Identify which cell holds the provided text, then report its (X, Y) central coordinate. 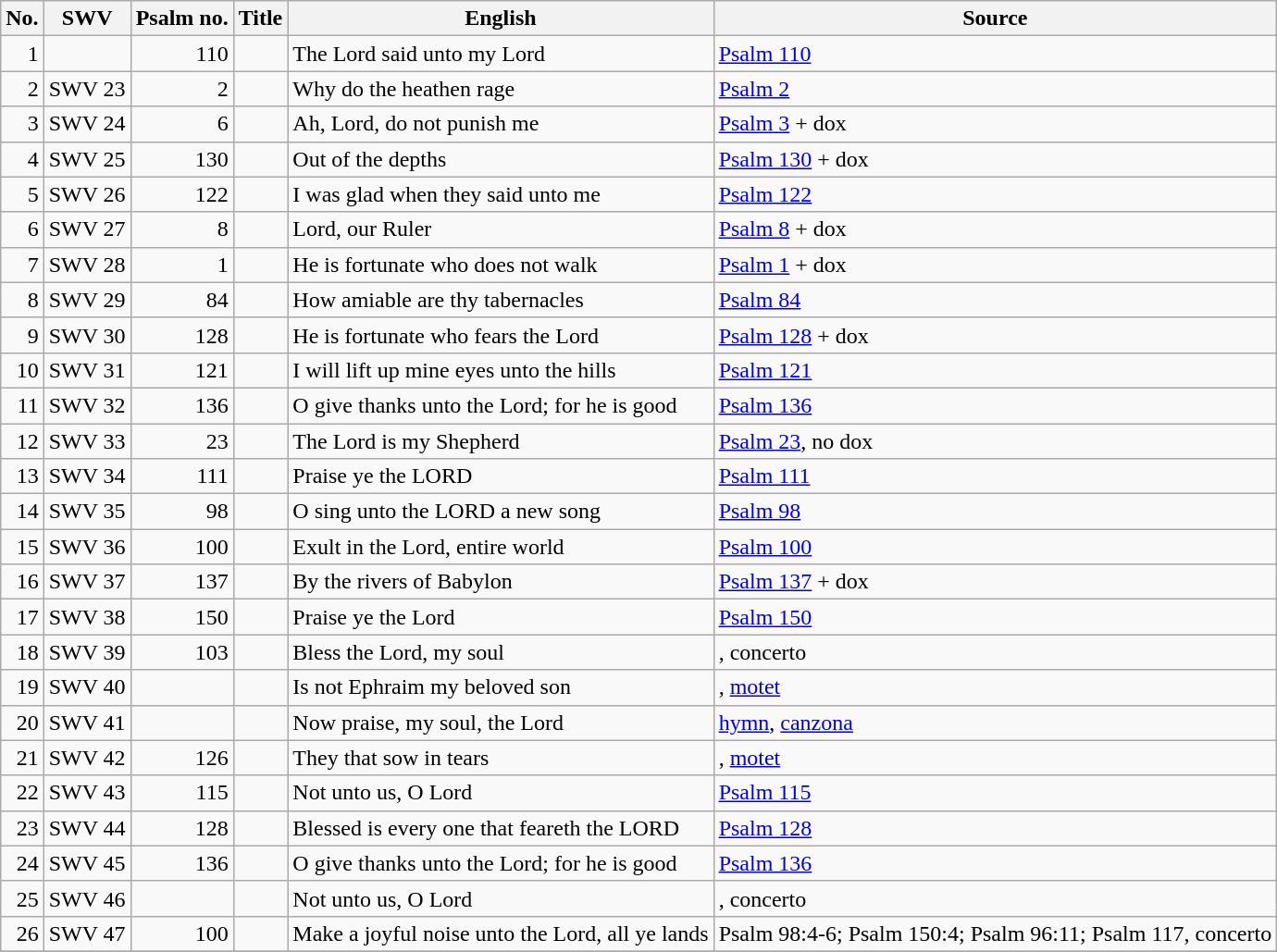
111 (181, 476)
Psalm 128 + dox (996, 335)
Psalm 2 (996, 89)
SWV 34 (87, 476)
14 (22, 512)
19 (22, 687)
They that sow in tears (501, 758)
121 (181, 370)
By the rivers of Babylon (501, 582)
He is fortunate who does not walk (501, 265)
Psalm 100 (996, 547)
10 (22, 370)
The Lord is my Shepherd (501, 441)
Psalm 84 (996, 300)
84 (181, 300)
SWV 25 (87, 159)
4 (22, 159)
7 (22, 265)
SWV 40 (87, 687)
Blessed is every one that feareth the LORD (501, 828)
SWV 35 (87, 512)
103 (181, 652)
SWV 32 (87, 405)
Bless the Lord, my soul (501, 652)
137 (181, 582)
130 (181, 159)
English (501, 19)
No. (22, 19)
Why do the heathen rage (501, 89)
He is fortunate who fears the Lord (501, 335)
Out of the depths (501, 159)
SWV 23 (87, 89)
Psalm 111 (996, 476)
Praise ye the Lord (501, 617)
Psalm 23, no dox (996, 441)
5 (22, 194)
SWV 45 (87, 863)
hymn, canzona (996, 723)
122 (181, 194)
Psalm 3 + dox (996, 124)
98 (181, 512)
Psalm no. (181, 19)
Psalm 150 (996, 617)
How amiable are thy tabernacles (501, 300)
Lord, our Ruler (501, 229)
O sing unto the LORD a new song (501, 512)
SWV 29 (87, 300)
Psalm 1 + dox (996, 265)
21 (22, 758)
SWV 26 (87, 194)
Now praise, my soul, the Lord (501, 723)
Praise ye the LORD (501, 476)
Psalm 137 + dox (996, 582)
I will lift up mine eyes unto the hills (501, 370)
SWV 44 (87, 828)
SWV 46 (87, 898)
16 (22, 582)
26 (22, 933)
18 (22, 652)
Title (261, 19)
The Lord said unto my Lord (501, 54)
Psalm 110 (996, 54)
Psalm 98 (996, 512)
15 (22, 547)
SWV 27 (87, 229)
Exult in the Lord, entire world (501, 547)
Psalm 130 + dox (996, 159)
SWV 39 (87, 652)
SWV 47 (87, 933)
SWV 42 (87, 758)
SWV 37 (87, 582)
SWV 31 (87, 370)
20 (22, 723)
Psalm 121 (996, 370)
24 (22, 863)
Psalm 122 (996, 194)
SWV 38 (87, 617)
Is not Ephraim my beloved son (501, 687)
Psalm 128 (996, 828)
SWV 30 (87, 335)
SWV 33 (87, 441)
13 (22, 476)
SWV (87, 19)
Source (996, 19)
110 (181, 54)
Ah, Lord, do not punish me (501, 124)
126 (181, 758)
Psalm 115 (996, 793)
22 (22, 793)
150 (181, 617)
I was glad when they said unto me (501, 194)
SWV 41 (87, 723)
SWV 28 (87, 265)
Make a joyful noise unto the Lord, all ye lands (501, 933)
3 (22, 124)
12 (22, 441)
25 (22, 898)
SWV 36 (87, 547)
11 (22, 405)
SWV 43 (87, 793)
SWV 24 (87, 124)
Psalm 98:4-6; Psalm 150:4; Psalm 96:11; Psalm 117, concerto (996, 933)
115 (181, 793)
9 (22, 335)
Psalm 8 + dox (996, 229)
17 (22, 617)
